Identify which cell holds the provided text, then report its [x, y] central coordinate. 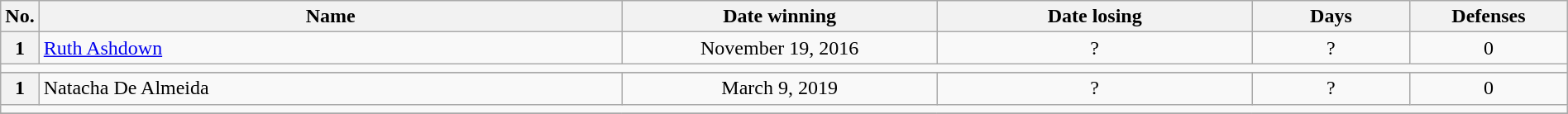
Ruth Ashdown [331, 48]
Name [331, 17]
November 19, 2016 [779, 48]
Date losing [1095, 17]
Date winning [779, 17]
March 9, 2019 [779, 88]
Natacha De Almeida [331, 88]
No. [20, 17]
Defenses [1489, 17]
Days [1331, 17]
